Extract the [X, Y] coordinate from the center of the cell holding the provided text.  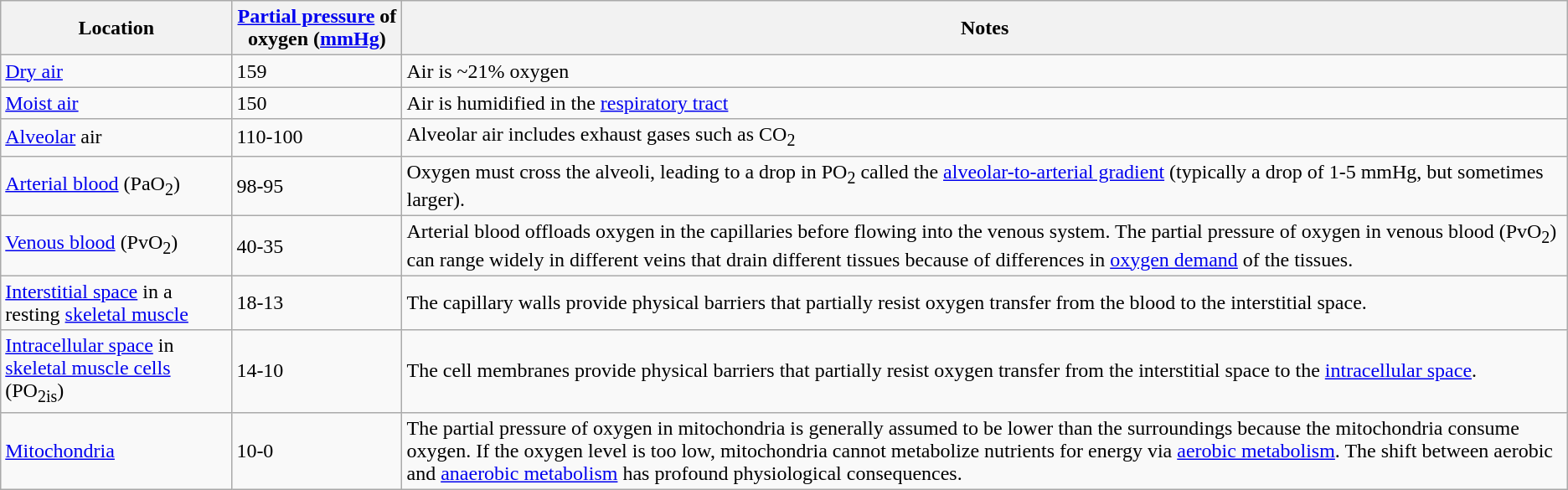
Moist air [116, 103]
Arterial blood (PaO2) [116, 186]
Notes [985, 28]
Air is humidified in the respiratory tract [985, 103]
Location [116, 28]
18-13 [317, 303]
Air is ~21% oxygen [985, 71]
10-0 [317, 451]
Intracellular space in skeletal muscle cells (PO2is) [116, 371]
Interstitial space in a resting skeletal muscle [116, 303]
Partial pressure of oxygen (mmHg) [317, 28]
Alveolar air includes exhaust gases such as CO2 [985, 137]
14-10 [317, 371]
Dry air [116, 71]
The capillary walls provide physical barriers that partially resist oxygen transfer from the blood to the interstitial space. [985, 303]
Mitochondria [116, 451]
Alveolar air [116, 137]
Venous blood (PvO2) [116, 246]
98-95 [317, 186]
The cell membranes provide physical barriers that partially resist oxygen transfer from the interstitial space to the intracellular space. [985, 371]
150 [317, 103]
40-35 [317, 246]
110-100 [317, 137]
159 [317, 71]
